For the text-containing cell, return its midpoint in [x, y] coordinate format. 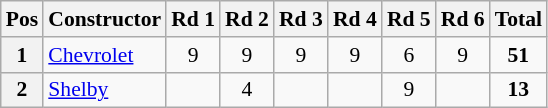
13 [518, 90]
Rd 3 [301, 19]
Rd 1 [193, 19]
Rd 2 [247, 19]
Chevrolet [104, 55]
6 [409, 55]
Rd 4 [355, 19]
Pos [22, 19]
4 [247, 90]
Constructor [104, 19]
Total [518, 19]
Rd 5 [409, 19]
Rd 6 [463, 19]
2 [22, 90]
51 [518, 55]
Shelby [104, 90]
1 [22, 55]
